Locate the cell with the specified text and output its [X, Y] center coordinate. 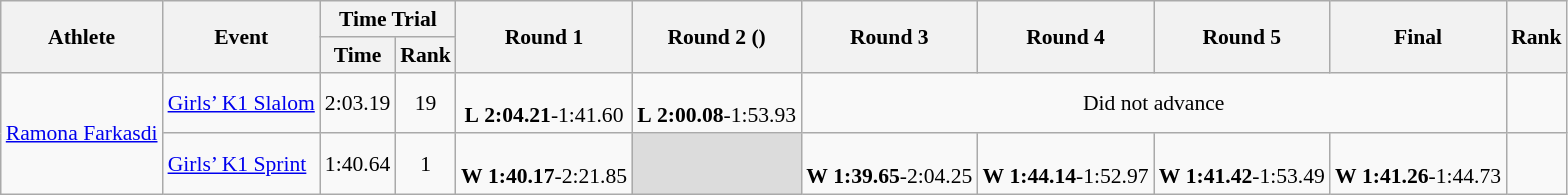
Athlete [82, 36]
1 [426, 164]
19 [426, 102]
W 1:40.17-2:21.85 [544, 164]
Ramona Farkasdi [82, 133]
Final [1418, 36]
L 2:00.08-1:53.93 [716, 102]
L 2:04.21-1:41.60 [544, 102]
Time [358, 55]
Girls’ K1 Sprint [242, 164]
Round 4 [1065, 36]
W 1:41.26-1:44.73 [1418, 164]
Time Trial [388, 19]
Round 3 [889, 36]
1:40.64 [358, 164]
Girls’ K1 Slalom [242, 102]
W 1:39.65-2:04.25 [889, 164]
W 1:44.14-1:52.97 [1065, 164]
Round 2 () [716, 36]
Round 1 [544, 36]
Event [242, 36]
Round 5 [1242, 36]
Did not advance [1154, 102]
2:03.19 [358, 102]
W 1:41.42-1:53.49 [1242, 164]
